Return (X, Y) of the center of cell containing provided text 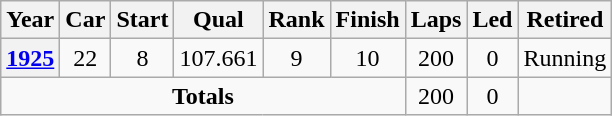
Year (30, 20)
9 (296, 58)
1925 (30, 58)
Totals (203, 96)
Retired (565, 20)
Finish (368, 20)
Car (86, 20)
107.661 (218, 58)
Laps (436, 20)
Qual (218, 20)
Running (565, 58)
8 (142, 58)
Led (492, 20)
22 (86, 58)
10 (368, 58)
Rank (296, 20)
Start (142, 20)
